Find where the given text appears and provide that cell's center as [X, Y] coordinate. 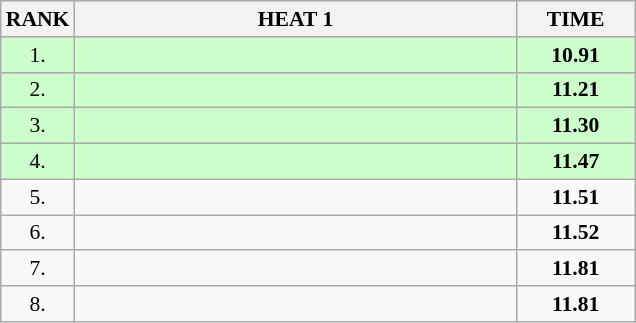
4. [38, 162]
RANK [38, 19]
11.47 [576, 162]
11.21 [576, 90]
TIME [576, 19]
3. [38, 126]
HEAT 1 [295, 19]
1. [38, 55]
10.91 [576, 55]
11.30 [576, 126]
8. [38, 304]
2. [38, 90]
11.51 [576, 197]
6. [38, 233]
5. [38, 197]
11.52 [576, 233]
7. [38, 269]
